Return (X, Y) of the center of cell containing provided text 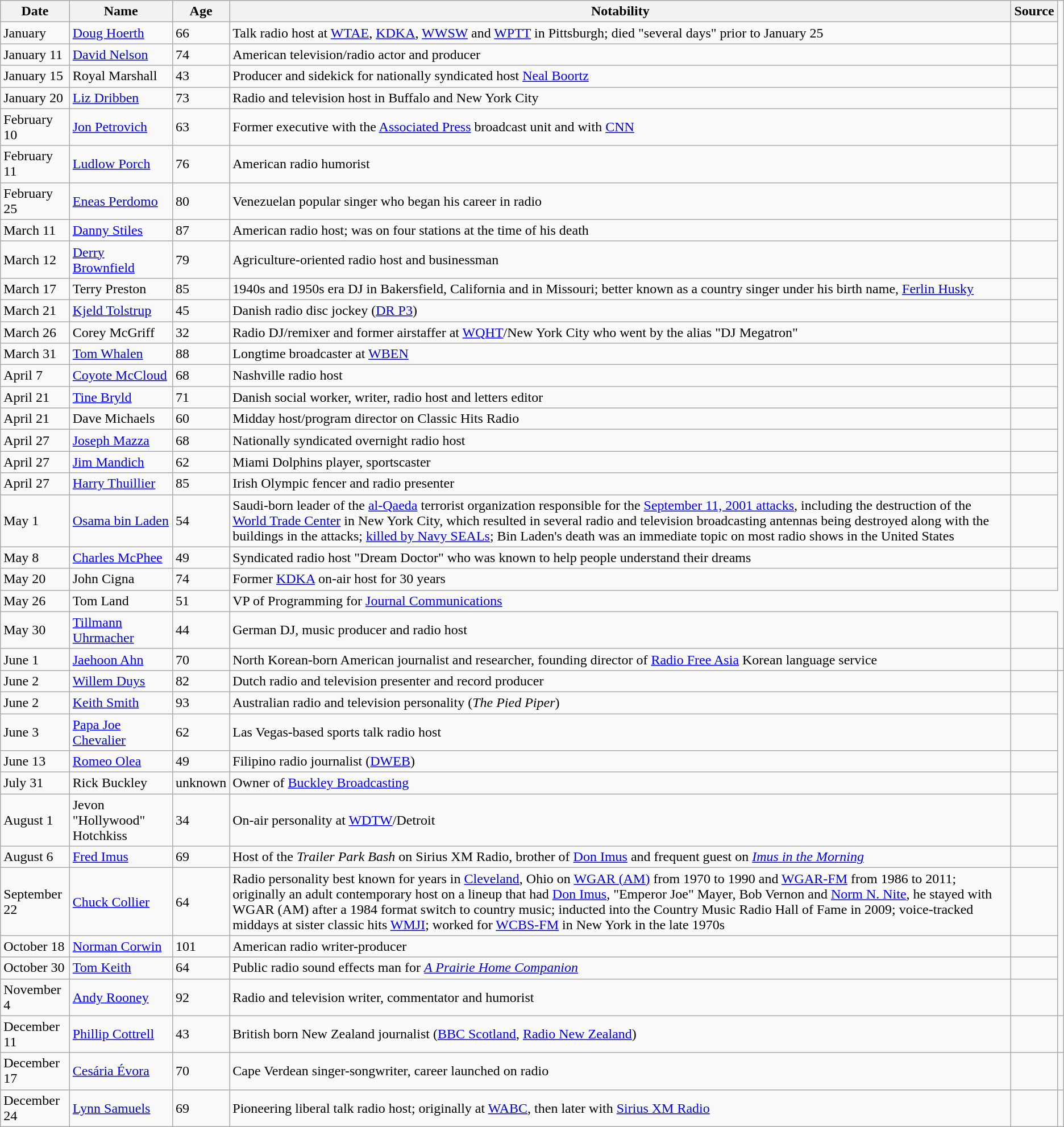
Jevon "Hollywood" Hotchkiss (120, 820)
54 (201, 521)
May 26 (35, 601)
December 24 (35, 1108)
March 11 (35, 230)
March 31 (35, 354)
Tom Whalen (120, 354)
Royal Marshall (120, 76)
Nashville radio host (621, 376)
May 30 (35, 630)
British born New Zealand journalist (BBC Scotland, Radio New Zealand) (621, 1034)
January 20 (35, 98)
60 (201, 419)
Tom Land (120, 601)
101 (201, 946)
Joseph Mazza (120, 440)
Danish social worker, writer, radio host and letters editor (621, 397)
Chuck Collier (120, 901)
May 20 (35, 579)
Rick Buckley (120, 783)
John Cigna (120, 579)
Radio and television writer, commentator and humorist (621, 997)
November 4 (35, 997)
Date (35, 11)
Dutch radio and television presenter and record producer (621, 681)
American radio writer-producer (621, 946)
Owner of Buckley Broadcasting (621, 783)
Name (120, 11)
Tine Bryld (120, 397)
American radio humorist (621, 164)
Cape Verdean singer-songwriter, career launched on radio (621, 1071)
August 6 (35, 857)
80 (201, 201)
February 25 (35, 201)
December 11 (35, 1034)
Host of the Trailer Park Bash on Sirius XM Radio, brother of Don Imus and frequent guest on Imus in the Morning (621, 857)
Producer and sidekick for nationally syndicated host Neal Boortz (621, 76)
88 (201, 354)
Papa Joe Chevalier (120, 732)
American television/radio actor and producer (621, 55)
Miami Dolphins player, sportscaster (621, 462)
Talk radio host at WTAE, KDKA, WWSW and WPTT in Pittsburgh; died "several days" prior to January 25 (621, 33)
Lynn Samuels (120, 1108)
June 1 (35, 659)
44 (201, 630)
45 (201, 310)
Midday host/program director on Classic Hits Radio (621, 419)
VP of Programming for Journal Communications (621, 601)
On-air personality at WDTW/Detroit (621, 820)
German DJ, music producer and radio host (621, 630)
Danish radio disc jockey (DR P3) (621, 310)
February 10 (35, 127)
North Korean-born American journalist and researcher, founding director of Radio Free Asia Korean language service (621, 659)
Las Vegas-based sports talk radio host (621, 732)
63 (201, 127)
Derry Brownfield (120, 259)
76 (201, 164)
Nationally syndicated overnight radio host (621, 440)
Liz Dribben (120, 98)
January 11 (35, 55)
34 (201, 820)
87 (201, 230)
Filipino radio journalist (DWEB) (621, 762)
Radio and television host in Buffalo and New York City (621, 98)
Australian radio and television personality (The Pied Piper) (621, 702)
Willem Duys (120, 681)
Tom Keith (120, 968)
May 8 (35, 558)
Ludlow Porch (120, 164)
August 1 (35, 820)
October 18 (35, 946)
Osama bin Laden (120, 521)
Norman Corwin (120, 946)
September 22 (35, 901)
Syndicated radio host "Dream Doctor" who was known to help people understand their dreams (621, 558)
Former KDKA on-air host for 30 years (621, 579)
December 17 (35, 1071)
Andy Rooney (120, 997)
Doug Hoerth (120, 33)
March 12 (35, 259)
Longtime broadcaster at WBEN (621, 354)
March 21 (35, 310)
Terry Preston (120, 289)
1940s and 1950s era DJ in Bakersfield, California and in Missouri; better known as a country singer under his birth name, Ferlin Husky (621, 289)
Dave Michaels (120, 419)
66 (201, 33)
January (35, 33)
Eneas Perdomo (120, 201)
Notability (621, 11)
Coyote McCloud (120, 376)
David Nelson (120, 55)
Cesária Évora (120, 1071)
April 7 (35, 376)
Former executive with the Associated Press broadcast unit and with CNN (621, 127)
Source (1034, 11)
Fred Imus (120, 857)
Radio DJ/remixer and former airstaffer at WQHT/New York City who went by the alias "DJ Megatron" (621, 332)
June 3 (35, 732)
Corey McGriff (120, 332)
Irish Olympic fencer and radio presenter (621, 484)
93 (201, 702)
March 17 (35, 289)
January 15 (35, 76)
92 (201, 997)
June 13 (35, 762)
Kjeld Tolstrup (120, 310)
Charles McPhee (120, 558)
Agriculture-oriented radio host and businessman (621, 259)
Keith Smith (120, 702)
71 (201, 397)
82 (201, 681)
Pioneering liberal talk radio host; originally at WABC, then later with Sirius XM Radio (621, 1108)
American radio host; was on four stations at the time of his death (621, 230)
unknown (201, 783)
March 26 (35, 332)
May 1 (35, 521)
Public radio sound effects man for A Prairie Home Companion (621, 968)
Danny Stiles (120, 230)
32 (201, 332)
73 (201, 98)
79 (201, 259)
July 31 (35, 783)
October 30 (35, 968)
February 11 (35, 164)
Tillmann Uhrmacher (120, 630)
51 (201, 601)
Age (201, 11)
Harry Thuillier (120, 484)
Phillip Cottrell (120, 1034)
Jaehoon Ahn (120, 659)
Venezuelan popular singer who began his career in radio (621, 201)
Romeo Olea (120, 762)
Jim Mandich (120, 462)
Jon Petrovich (120, 127)
